Capture the cell that displays the provided text and extract its [X, Y] central coordinate. 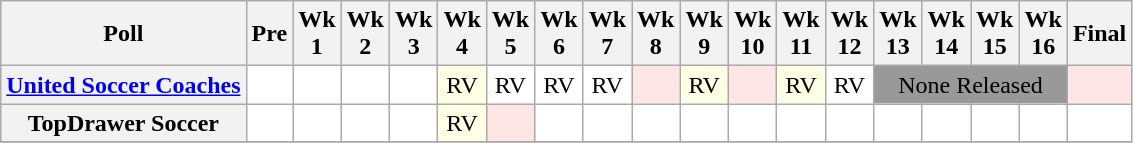
Wk8 [656, 34]
Wk15 [994, 34]
Wk4 [462, 34]
Wk14 [946, 34]
Wk3 [413, 34]
Poll [124, 34]
TopDrawer Soccer [124, 123]
None Released [971, 85]
Wk5 [510, 34]
Final [1099, 34]
Wk2 [365, 34]
Wk16 [1043, 34]
Wk12 [849, 34]
Wk9 [704, 34]
Wk11 [801, 34]
Wk6 [559, 34]
Wk13 [898, 34]
Wk10 [752, 34]
Pre [270, 34]
Wk7 [607, 34]
United Soccer Coaches [124, 85]
Wk1 [317, 34]
